From the cell containing the given text, extract its center point as [X, Y] coordinate. 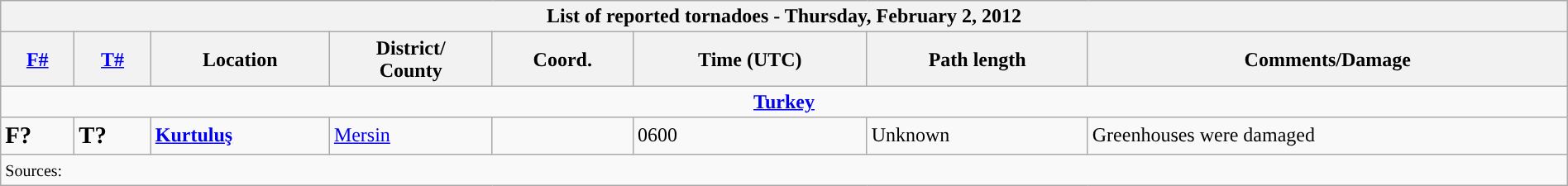
Comments/Damage [1327, 60]
District/County [410, 60]
T# [112, 60]
Turkey [784, 102]
Time (UTC) [749, 60]
Location [240, 60]
Coord. [562, 60]
F? [38, 136]
Mersin [410, 136]
List of reported tornadoes - Thursday, February 2, 2012 [784, 17]
Kurtuluş [240, 136]
Sources: [784, 169]
Greenhouses were damaged [1327, 136]
Path length [978, 60]
F# [38, 60]
0600 [749, 136]
T? [112, 136]
Unknown [978, 136]
